Extract the (X, Y) coordinate from the center of the cell holding the provided text.  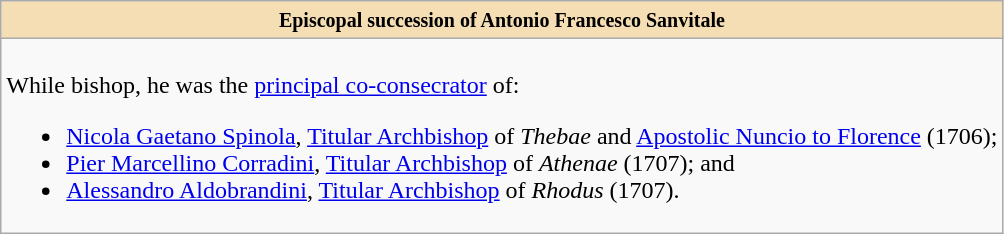
Episcopal succession of Antonio Francesco Sanvitale (502, 20)
